Search for the cell housing the specified text and yield its (X, Y) center coordinate. 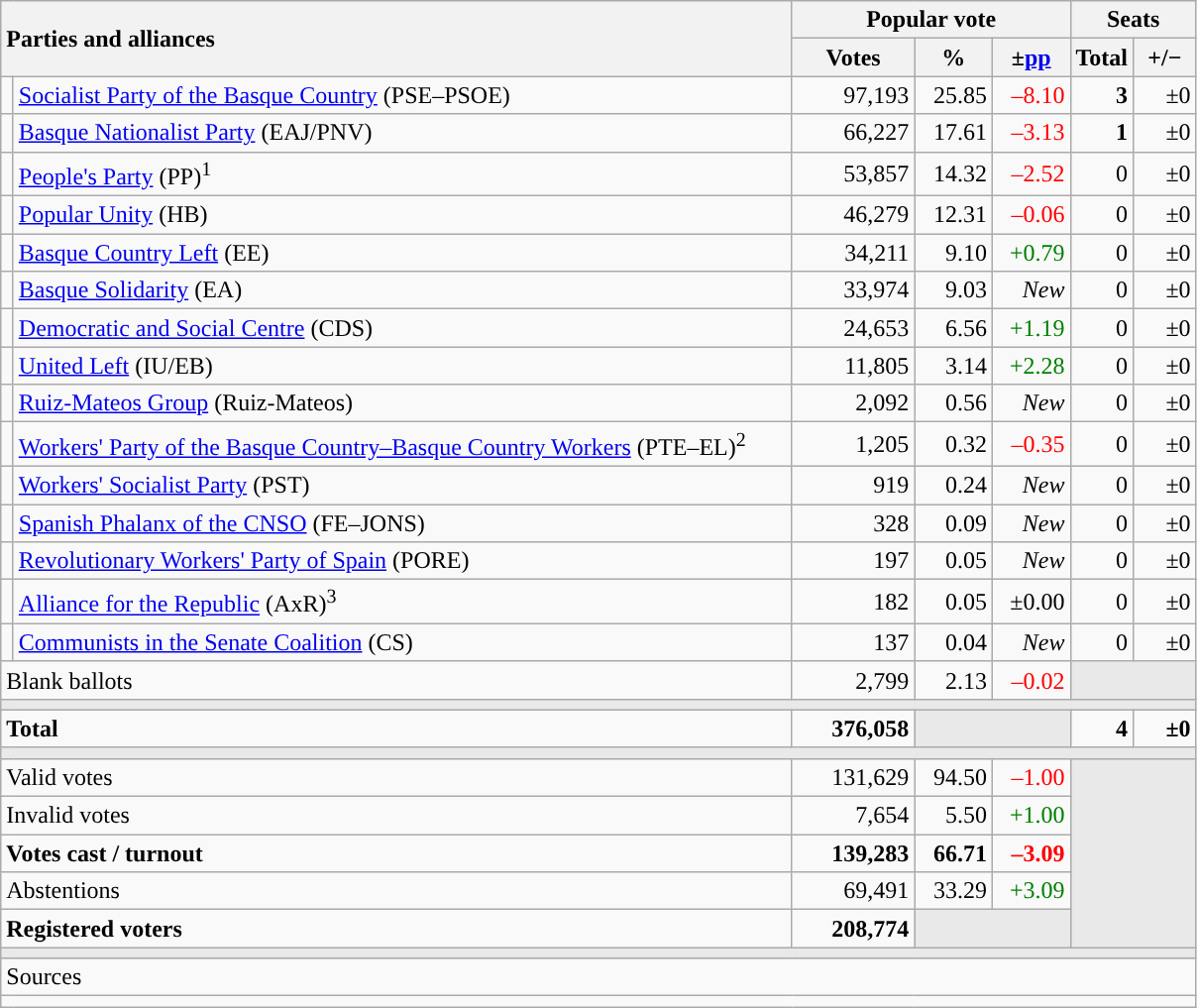
Votes (853, 57)
Popular vote (931, 20)
4 (1102, 728)
24,653 (853, 328)
2.13 (953, 680)
+0.79 (1031, 253)
139,283 (853, 853)
0.32 (953, 444)
Spanish Phalanx of the CNSO (FE–JONS) (402, 523)
+3.09 (1031, 891)
Alliance for the Republic (AxR)3 (402, 603)
Blank ballots (396, 680)
137 (853, 642)
9.10 (953, 253)
+1.19 (1031, 328)
Basque Country Left (EE) (402, 253)
–1.00 (1031, 778)
66,227 (853, 133)
% (953, 57)
Revolutionary Workers' Party of Spain (PORE) (402, 561)
±0.00 (1031, 603)
0.56 (953, 403)
+2.28 (1031, 366)
Popular Unity (HB) (402, 215)
±pp (1031, 57)
33.29 (953, 891)
33,974 (853, 290)
Basque Nationalist Party (EAJ/PNV) (402, 133)
Socialist Party of the Basque Country (PSE–PSOE) (402, 95)
6.56 (953, 328)
66.71 (953, 853)
69,491 (853, 891)
Sources (598, 977)
1 (1102, 133)
0.24 (953, 485)
+1.00 (1031, 816)
United Left (IU/EB) (402, 366)
3 (1102, 95)
Valid votes (396, 778)
+/− (1165, 57)
Invalid votes (396, 816)
0.04 (953, 642)
11,805 (853, 366)
376,058 (853, 728)
46,279 (853, 215)
17.61 (953, 133)
Democratic and Social Centre (CDS) (402, 328)
Basque Solidarity (EA) (402, 290)
919 (853, 485)
–8.10 (1031, 95)
208,774 (853, 929)
182 (853, 603)
Seats (1134, 20)
5.50 (953, 816)
131,629 (853, 778)
Workers' Socialist Party (PST) (402, 485)
97,193 (853, 95)
Ruiz-Mateos Group (Ruiz-Mateos) (402, 403)
1,205 (853, 444)
–0.02 (1031, 680)
Abstentions (396, 891)
328 (853, 523)
Communists in the Senate Coalition (CS) (402, 642)
–3.09 (1031, 853)
–3.13 (1031, 133)
14.32 (953, 174)
Registered voters (396, 929)
2,799 (853, 680)
People's Party (PP)1 (402, 174)
53,857 (853, 174)
–2.52 (1031, 174)
9.03 (953, 290)
–0.06 (1031, 215)
2,092 (853, 403)
Votes cast / turnout (396, 853)
Workers' Party of the Basque Country–Basque Country Workers (PTE–EL)2 (402, 444)
Parties and alliances (396, 39)
197 (853, 561)
0.09 (953, 523)
34,211 (853, 253)
12.31 (953, 215)
3.14 (953, 366)
–0.35 (1031, 444)
7,654 (853, 816)
94.50 (953, 778)
25.85 (953, 95)
